Return (X, Y) of the center of cell containing provided text 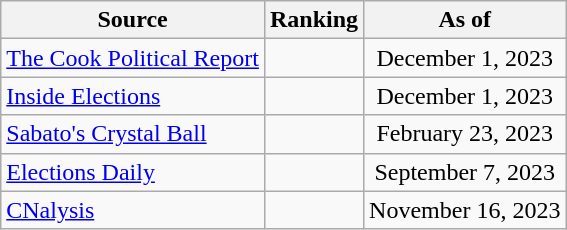
November 16, 2023 (465, 210)
Source (133, 20)
February 23, 2023 (465, 134)
Inside Elections (133, 96)
The Cook Political Report (133, 58)
Sabato's Crystal Ball (133, 134)
As of (465, 20)
September 7, 2023 (465, 172)
Ranking (314, 20)
CNalysis (133, 210)
Elections Daily (133, 172)
